Return (x, y) of the center of cell containing provided text 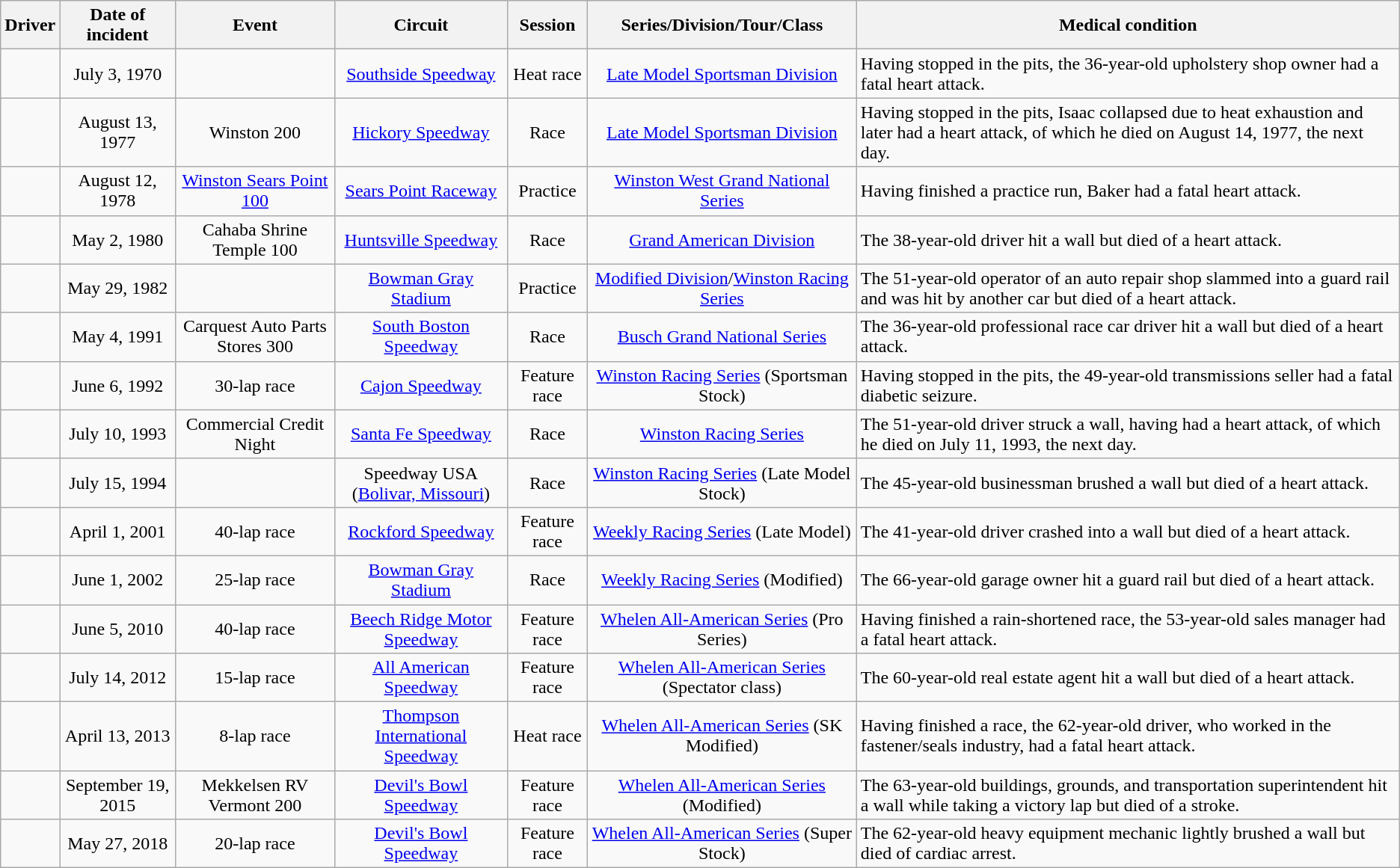
Whelen All-American Series (Spectator class) (722, 677)
Busch Grand National Series (722, 336)
Sears Point Raceway (420, 191)
Southside Speedway (420, 73)
Whelen All-American Series (Pro Series) (722, 628)
30-lap race (256, 386)
Hickory Speedway (420, 132)
Weekly Racing Series (Late Model) (722, 531)
Whelen All-American Series (SK Modified) (722, 736)
15-lap race (256, 677)
July 15, 1994 (118, 483)
The 62-year-old heavy equipment mechanic lightly brushed a wall but died of cardiac arrest. (1128, 843)
June 1, 2002 (118, 580)
Having finished a practice run, Baker had a fatal heart attack. (1128, 191)
June 5, 2010 (118, 628)
The 45-year-old businessman brushed a wall but died of a heart attack. (1128, 483)
The 66-year-old garage owner hit a guard rail but died of a heart attack. (1128, 580)
Having stopped in the pits, the 49-year-old transmissions seller had a fatal diabetic seizure. (1128, 386)
April 1, 2001 (118, 531)
Thompson International Speedway (420, 736)
July 3, 1970 (118, 73)
May 27, 2018 (118, 843)
Winston Sears Point 100 (256, 191)
Grand American Division (722, 239)
The 51-year-old driver struck a wall, having had a heart attack, of which he died on July 11, 1993, the next day. (1128, 434)
Carquest Auto Parts Stores 300 (256, 336)
The 63-year-old buildings, grounds, and transportation superintendent hit a wall while taking a victory lap but died of a stroke. (1128, 795)
July 14, 2012 (118, 677)
Winston Racing Series (722, 434)
Having stopped in the pits, Isaac collapsed due to heat exhaustion and later had a heart attack, of which he died on August 14, 1977, the next day. (1128, 132)
Modified Division/Winston Racing Series (722, 289)
25-lap race (256, 580)
Medical condition (1128, 25)
May 29, 1982 (118, 289)
May 4, 1991 (118, 336)
July 10, 1993 (118, 434)
May 2, 1980 (118, 239)
All American Speedway (420, 677)
The 36-year-old professional race car driver hit a wall but died of a heart attack. (1128, 336)
Cahaba Shrine Temple 100 (256, 239)
Whelen All-American Series (Modified) (722, 795)
Date of incident (118, 25)
Beech Ridge Motor Speedway (420, 628)
August 13, 1977 (118, 132)
June 6, 1992 (118, 386)
Huntsville Speedway (420, 239)
August 12, 1978 (118, 191)
20-lap race (256, 843)
April 13, 2013 (118, 736)
Winston Racing Series (Sportsman Stock) (722, 386)
Rockford Speedway (420, 531)
Whelen All-American Series (Super Stock) (722, 843)
Winston 200 (256, 132)
Having stopped in the pits, the 36-year-old upholstery shop owner had a fatal heart attack. (1128, 73)
Session (547, 25)
Mekkelsen RV Vermont 200 (256, 795)
Cajon Speedway (420, 386)
Winston Racing Series (Late Model Stock) (722, 483)
Event (256, 25)
Santa Fe Speedway (420, 434)
8-lap race (256, 736)
Weekly Racing Series (Modified) (722, 580)
The 51-year-old operator of an auto repair shop slammed into a guard rail and was hit by another car but died of a heart attack. (1128, 289)
September 19, 2015 (118, 795)
The 38-year-old driver hit a wall but died of a heart attack. (1128, 239)
Speedway USA(Bolivar, Missouri) (420, 483)
Circuit (420, 25)
Winston West Grand National Series (722, 191)
The 60-year-old real estate agent hit a wall but died of a heart attack. (1128, 677)
Having finished a race, the 62-year-old driver, who worked in the fastener/seals industry, had a fatal heart attack. (1128, 736)
Commercial Credit Night (256, 434)
Series/Division/Tour/Class (722, 25)
Having finished a rain-shortened race, the 53-year-old sales manager had a fatal heart attack. (1128, 628)
South Boston Speedway (420, 336)
The 41-year-old driver crashed into a wall but died of a heart attack. (1128, 531)
Driver (30, 25)
